Output the (X, Y) coordinate of the center of the cell containing the given text.  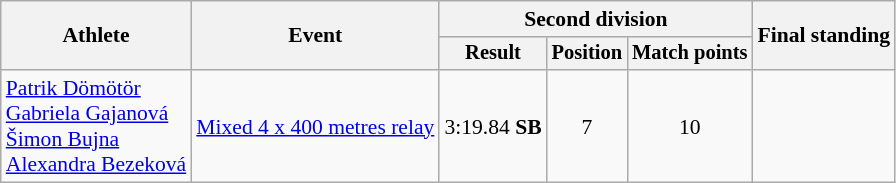
10 (690, 126)
Patrik DömötörGabriela GajanováŠimon BujnaAlexandra Bezeková (96, 126)
3:19.84 SB (492, 126)
Mixed 4 x 400 metres relay (315, 126)
Position (587, 54)
Final standing (824, 36)
Result (492, 54)
Second division (596, 19)
Athlete (96, 36)
Match points (690, 54)
7 (587, 126)
Event (315, 36)
